Output the (x, y) coordinate of the center of the cell containing the given text.  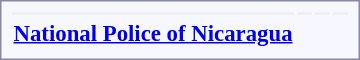
National Police of Nicaragua (153, 33)
